Identify which cell holds the provided text, then report its [x, y] central coordinate. 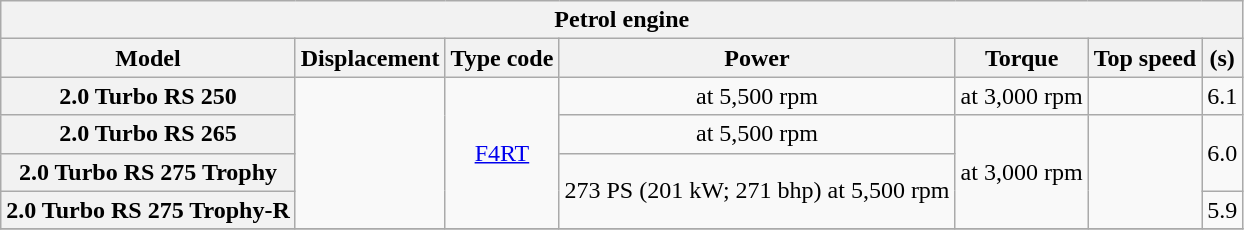
2.0 Turbo RS 275 Trophy [148, 172]
Petrol engine [622, 20]
2.0 Turbo RS 265 [148, 134]
Displacement [370, 58]
(s) [1222, 58]
Type code [502, 58]
273 PS (201 kW; 271 bhp) at 5,500 rpm [757, 191]
5.9 [1222, 210]
Top speed [1145, 58]
Model [148, 58]
Torque [1022, 58]
F4RT [502, 153]
Power [757, 58]
6.0 [1222, 153]
2.0 Turbo RS 275 Trophy-R [148, 210]
6.1 [1222, 96]
2.0 Turbo RS 250 [148, 96]
